Capture the cell that displays the provided text and extract its [x, y] central coordinate. 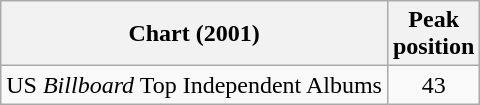
43 [433, 85]
Peak position [433, 34]
US Billboard Top Independent Albums [194, 85]
Chart (2001) [194, 34]
